Provide the (X, Y) coordinate of the cell's center where the given text is located.  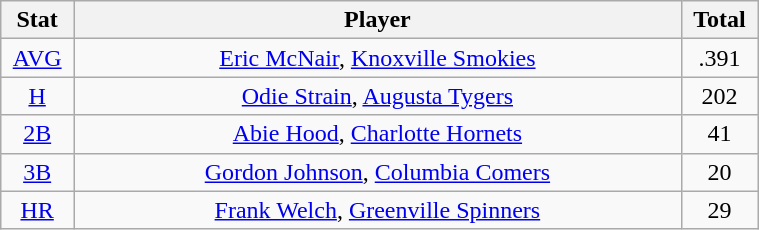
Stat (38, 20)
Total (719, 20)
Gordon Johnson, Columbia Comers (378, 172)
AVG (38, 58)
2B (38, 134)
Frank Welch, Greenville Spinners (378, 210)
HR (38, 210)
3B (38, 172)
H (38, 96)
Odie Strain, Augusta Tygers (378, 96)
20 (719, 172)
Eric McNair, Knoxville Smokies (378, 58)
.391 (719, 58)
29 (719, 210)
202 (719, 96)
41 (719, 134)
Player (378, 20)
Abie Hood, Charlotte Hornets (378, 134)
